Capture the cell that displays the provided text and extract its [x, y] central coordinate. 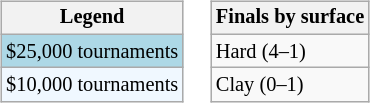
Clay (0–1) [290, 85]
$10,000 tournaments [92, 85]
Hard (4–1) [290, 51]
$25,000 tournaments [92, 51]
Finals by surface [290, 18]
Legend [92, 18]
